Output the (x, y) coordinate of the center of the cell containing the given text.  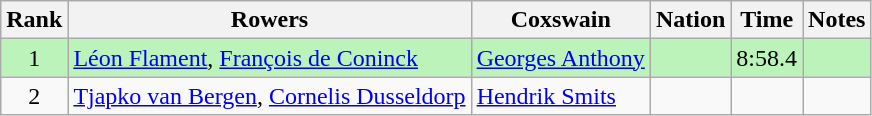
1 (34, 58)
8:58.4 (767, 58)
Rowers (270, 20)
Nation (690, 20)
Hendrik Smits (560, 96)
Rank (34, 20)
Time (767, 20)
2 (34, 96)
Georges Anthony (560, 58)
Léon Flament, François de Coninck (270, 58)
Coxswain (560, 20)
Tjapko van Bergen, Cornelis Dusseldorp (270, 96)
Notes (837, 20)
